Return the (X, Y) coordinate for the center point of the cell that contains the specified text.  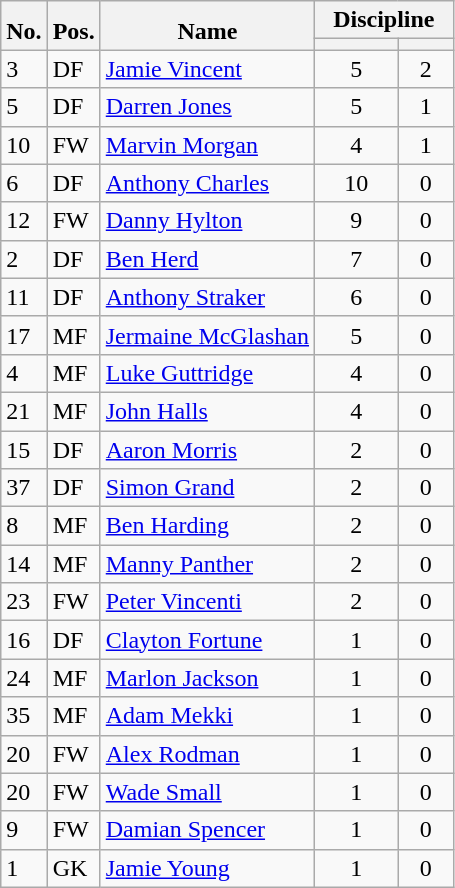
Marlon Jackson (207, 678)
Name (207, 26)
Jermaine McGlashan (207, 335)
16 (24, 640)
14 (24, 564)
23 (24, 602)
Alex Rodman (207, 754)
Marvin Morgan (207, 145)
Luke Guttridge (207, 373)
Clayton Fortune (207, 640)
11 (24, 297)
8 (24, 526)
Adam Mekki (207, 716)
Danny Hylton (207, 221)
Damian Spencer (207, 830)
Aaron Morris (207, 449)
Pos. (74, 26)
12 (24, 221)
Manny Panther (207, 564)
Wade Small (207, 792)
37 (24, 488)
7 (357, 259)
GK (74, 868)
Ben Harding (207, 526)
Peter Vincenti (207, 602)
17 (24, 335)
Anthony Charles (207, 183)
John Halls (207, 411)
15 (24, 449)
21 (24, 411)
Simon Grand (207, 488)
Ben Herd (207, 259)
No. (24, 26)
Jamie Vincent (207, 69)
Darren Jones (207, 107)
24 (24, 678)
Anthony Straker (207, 297)
Discipline (384, 20)
3 (24, 69)
35 (24, 716)
Jamie Young (207, 868)
